Return [x, y] of the center of cell containing provided text 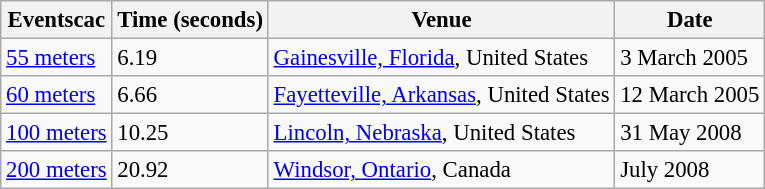
Time (seconds) [190, 20]
3 March 2005 [690, 58]
12 March 2005 [690, 95]
60 meters [56, 95]
20.92 [190, 170]
100 meters [56, 133]
10.25 [190, 133]
July 2008 [690, 170]
Windsor, Ontario, Canada [442, 170]
Eventscac [56, 20]
Venue [442, 20]
31 May 2008 [690, 133]
6.19 [190, 58]
Date [690, 20]
Lincoln, Nebraska, United States [442, 133]
55 meters [56, 58]
Gainesville, Florida, United States [442, 58]
Fayetteville, Arkansas, United States [442, 95]
200 meters [56, 170]
6.66 [190, 95]
